From the cell containing the given text, extract its center point as [X, Y] coordinate. 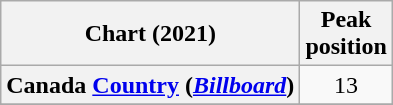
Canada Country (Billboard) [150, 85]
13 [346, 85]
Chart (2021) [150, 34]
Peak position [346, 34]
